From the cell containing the given text, extract its center point as (X, Y) coordinate. 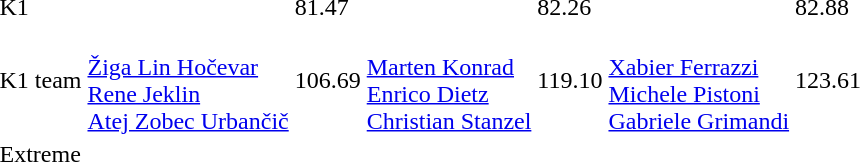
119.10 (570, 80)
Xabier FerrazziMichele PistoniGabriele Grimandi (699, 80)
106.69 (328, 80)
Marten KonradEnrico DietzChristian Stanzel (449, 80)
Žiga Lin HočevarRene JeklinAtej Zobec Urbančič (188, 80)
